Locate the cell with the specified text and output its [x, y] center coordinate. 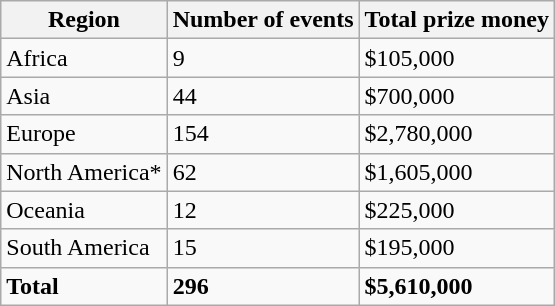
62 [263, 172]
Number of events [263, 20]
296 [263, 286]
$2,780,000 [456, 134]
9 [263, 58]
North America* [84, 172]
$195,000 [456, 248]
Asia [84, 96]
44 [263, 96]
Total prize money [456, 20]
15 [263, 248]
$700,000 [456, 96]
12 [263, 210]
$5,610,000 [456, 286]
$1,605,000 [456, 172]
Europe [84, 134]
$225,000 [456, 210]
$105,000 [456, 58]
Oceania [84, 210]
Total [84, 286]
154 [263, 134]
South America [84, 248]
Region [84, 20]
Africa [84, 58]
